Provide the [X, Y] coordinate of the cell's center where the given text is located.  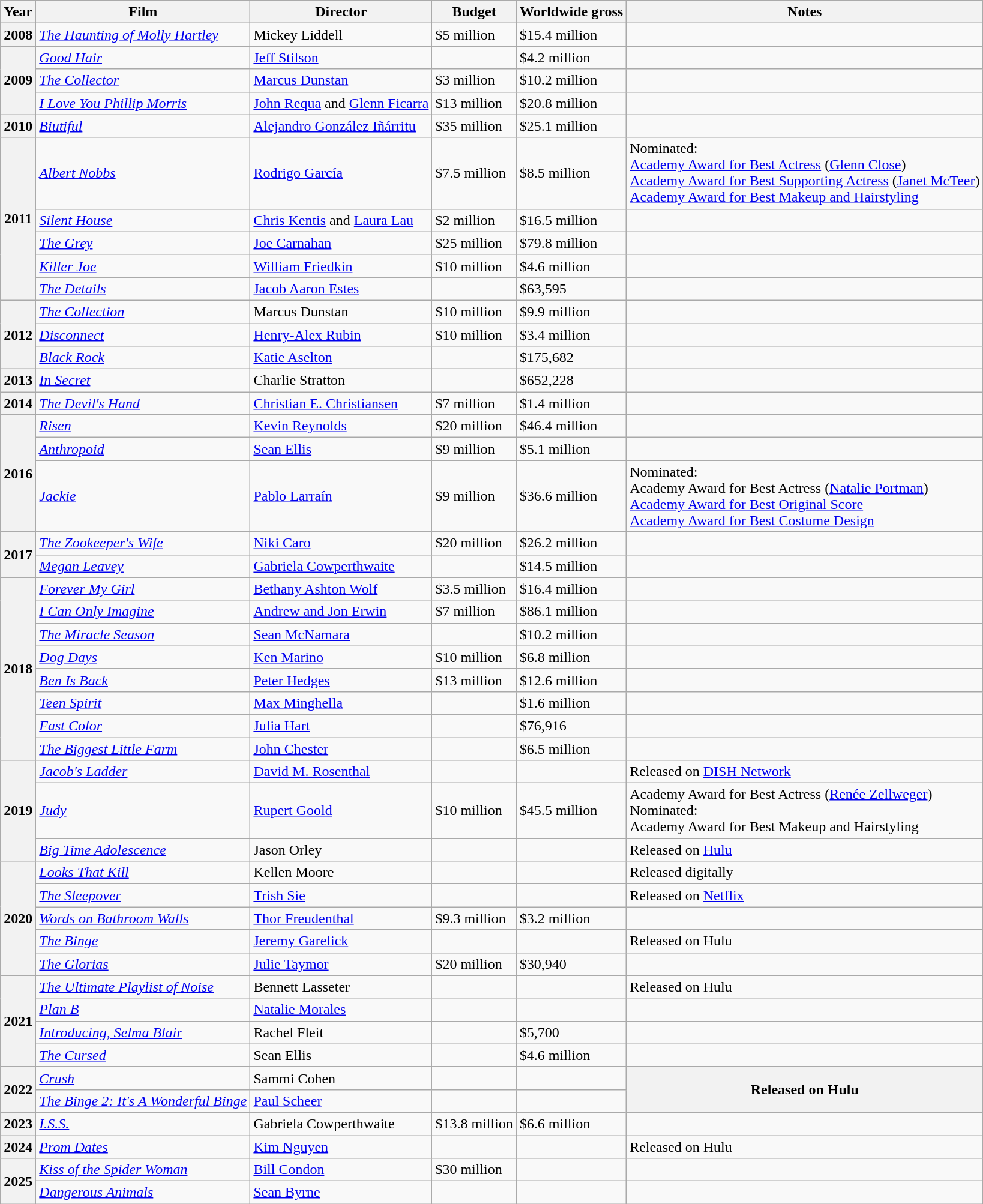
2013 [18, 381]
2020 [18, 918]
Jackie [143, 496]
$45.5 million [571, 811]
Megan Leavey [143, 566]
Good Hair [143, 58]
Rachel Fleit [341, 1032]
Charlie Stratton [341, 381]
Biutiful [143, 126]
Words on Bathroom Walls [143, 918]
$3.2 million [571, 918]
$4.2 million [571, 58]
Katie Aselton [341, 358]
Big Time Adolescence [143, 850]
The Cursed [143, 1055]
Released on Netflix [805, 895]
2017 [18, 555]
$30 million [474, 1170]
Jeremy Garelick [341, 941]
Anthropoid [143, 449]
$16.5 million [571, 220]
2025 [18, 1181]
Paul Scheer [341, 1101]
William Friedkin [341, 266]
$8.5 million [571, 173]
Judy [143, 811]
$86.1 million [571, 612]
Dog Days [143, 657]
Plan B [143, 1010]
Academy Award for Best Actress (Renée Zellweger)Nominated:Academy Award for Best Makeup and Hairstyling [805, 811]
Henry-Alex Rubin [341, 334]
Fast Color [143, 726]
Max Minghella [341, 703]
Pablo Larraín [341, 496]
Disconnect [143, 334]
2014 [18, 403]
$25 million [474, 243]
2021 [18, 1021]
David M. Rosenthal [341, 772]
2008 [18, 35]
2024 [18, 1147]
The Haunting of Molly Hartley [143, 35]
Mickey Liddell [341, 35]
Film [143, 12]
$3.4 million [571, 334]
$46.4 million [571, 426]
Forever My Girl [143, 589]
Thor Freudenthal [341, 918]
$15.4 million [571, 35]
Ben Is Back [143, 680]
$5.1 million [571, 449]
I Love You Phillip Morris [143, 103]
In Secret [143, 381]
The Collection [143, 312]
Risen [143, 426]
Andrew and Jon Erwin [341, 612]
Killer Joe [143, 266]
$3.5 million [474, 589]
Bethany Ashton Wolf [341, 589]
$20.8 million [571, 103]
$652,228 [571, 381]
Rupert Goold [341, 811]
Dangerous Animals [143, 1193]
The Glorias [143, 964]
$30,940 [571, 964]
Bennett Lasseter [341, 987]
The Devil's Hand [143, 403]
Year [18, 12]
Bill Condon [341, 1170]
$26.2 million [571, 543]
$9.9 million [571, 312]
Joe Carnahan [341, 243]
$1.4 million [571, 403]
The Grey [143, 243]
$6.6 million [571, 1124]
Director [341, 12]
The Collector [143, 80]
2012 [18, 334]
2011 [18, 218]
$12.6 million [571, 680]
$6.8 million [571, 657]
Released digitally [805, 873]
$14.5 million [571, 566]
$3 million [474, 80]
The Ultimate Playlist of Noise [143, 987]
Chris Kentis and Laura Lau [341, 220]
John Requa and Glenn Ficarra [341, 103]
Looks That Kill [143, 873]
Jeff Stilson [341, 58]
Ken Marino [341, 657]
2023 [18, 1124]
Sean Byrne [341, 1193]
$1.6 million [571, 703]
I Can Only Imagine [143, 612]
$79.8 million [571, 243]
The Zookeeper's Wife [143, 543]
Black Rock [143, 358]
Nominated:Academy Award for Best Actress (Natalie Portman)Academy Award for Best Original ScoreAcademy Award for Best Costume Design [805, 496]
Notes [805, 12]
Silent House [143, 220]
$6.5 million [571, 748]
Teen Spirit [143, 703]
Rodrigo García [341, 173]
Natalie Morales [341, 1010]
The Biggest Little Farm [143, 748]
Kim Nguyen [341, 1147]
Sean McNamara [341, 634]
Worldwide gross [571, 12]
Budget [474, 12]
$36.6 million [571, 496]
$175,682 [571, 358]
$7.5 million [474, 173]
Released on DISH Network [805, 772]
Jacob Aaron Estes [341, 289]
$25.1 million [571, 126]
Peter Hedges [341, 680]
$76,916 [571, 726]
Julia Hart [341, 726]
The Binge [143, 941]
Kellen Moore [341, 873]
$35 million [474, 126]
The Binge 2: It's A Wonderful Binge [143, 1101]
I.S.S. [143, 1124]
Julie Taymor [341, 964]
Crush [143, 1078]
2010 [18, 126]
2018 [18, 669]
Kevin Reynolds [341, 426]
Introducing, Selma Blair [143, 1032]
Niki Caro [341, 543]
2019 [18, 811]
$9.3 million [474, 918]
Alejandro González Iñárritu [341, 126]
Prom Dates [143, 1147]
$5 million [474, 35]
2016 [18, 473]
$63,595 [571, 289]
$13.8 million [474, 1124]
Trish Sie [341, 895]
Jason Orley [341, 850]
Jacob's Ladder [143, 772]
Christian E. Christiansen [341, 403]
2009 [18, 80]
$5,700 [571, 1032]
$2 million [474, 220]
2022 [18, 1089]
$16.4 million [571, 589]
The Sleepover [143, 895]
The Details [143, 289]
The Miracle Season [143, 634]
Kiss of the Spider Woman [143, 1170]
Sammi Cohen [341, 1078]
Albert Nobbs [143, 173]
John Chester [341, 748]
